Determine the [X, Y] coordinate at the center of the cell enclosing the given text.  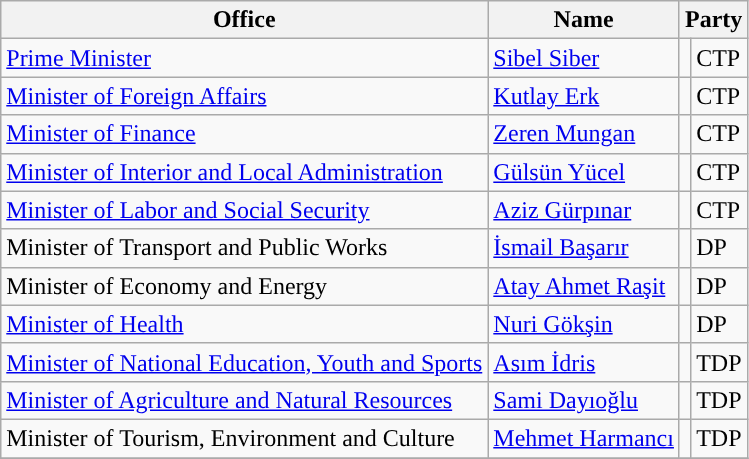
Minister of Labor and Social Security [244, 210]
Atay Ahmet Raşit [584, 286]
Minister of Health [244, 324]
Mehmet Harmancı [584, 438]
Minister of Finance [244, 134]
Nuri Gökşin [584, 324]
Name [584, 20]
Minister of Foreign Affairs [244, 96]
Sibel Siber [584, 58]
Prime Minister [244, 58]
Minister of Agriculture and Natural Resources [244, 400]
İsmail Başarır [584, 248]
Minister of National Education, Youth and Sports [244, 362]
Minister of Economy and Energy [244, 286]
Sami Dayıoğlu [584, 400]
Aziz Gürpınar [584, 210]
Minister of Interior and Local Administration [244, 172]
Minister of Transport and Public Works [244, 248]
Minister of Tourism, Environment and Culture [244, 438]
Office [244, 20]
Kutlay Erk [584, 96]
Party [713, 20]
Gülsün Yücel [584, 172]
Zeren Mungan [584, 134]
Asım İdris [584, 362]
